Return the (x, y) coordinate for the center point of the cell that contains the specified text.  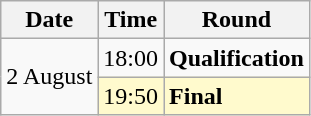
2 August (50, 77)
18:00 (131, 58)
Final (237, 96)
Qualification (237, 58)
Round (237, 20)
Date (50, 20)
Time (131, 20)
19:50 (131, 96)
